Capture the cell that displays the provided text and extract its (x, y) central coordinate. 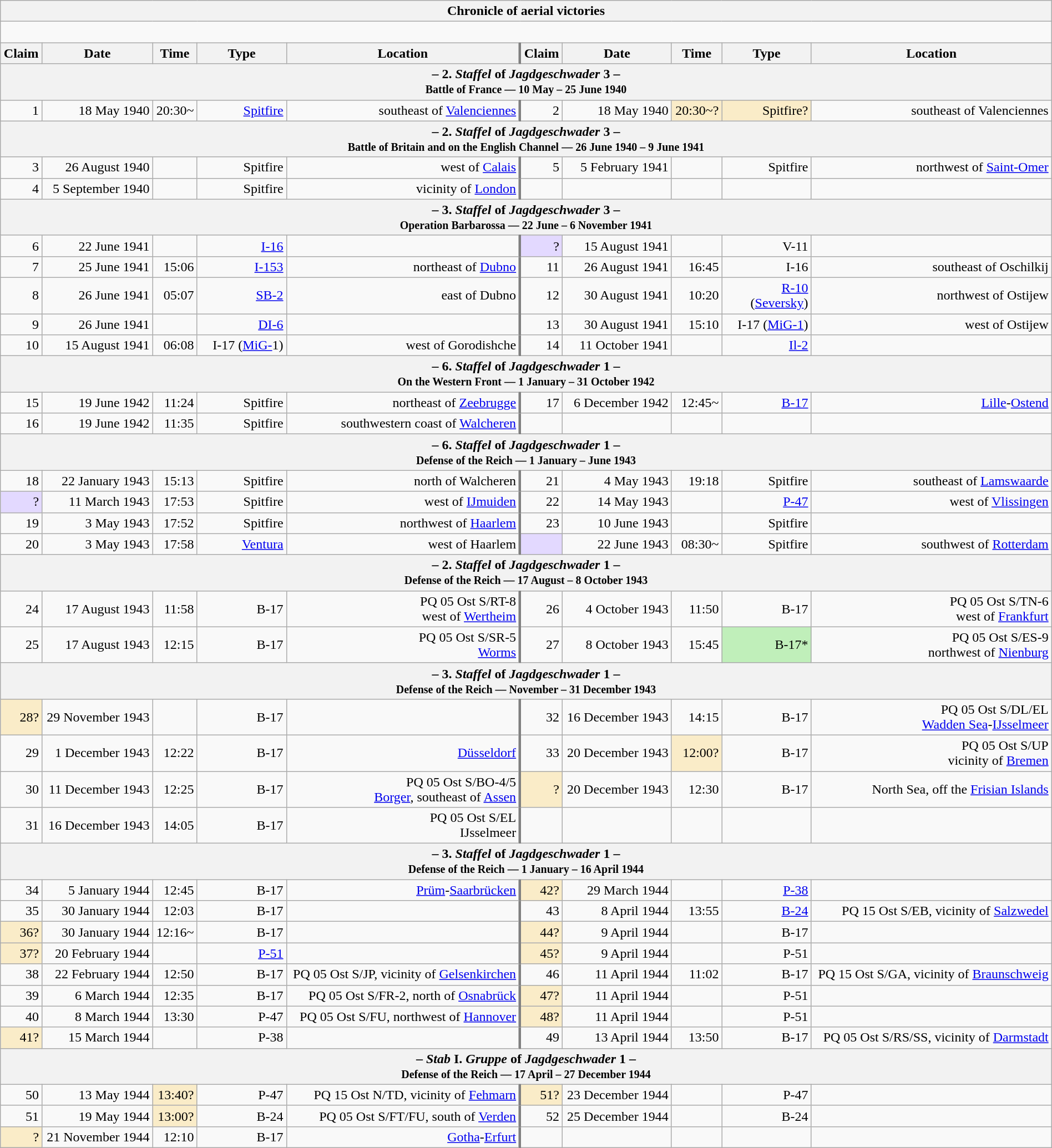
12:16~ (175, 932)
14:05 (175, 825)
Ventura (242, 544)
19 May 1944 (98, 1116)
vicinity of London (403, 189)
43 (541, 911)
– 6. Staffel of Jagdgeschwader 1 –Defense of the Reich — 1 January – June 1943 (526, 453)
5 January 1944 (98, 890)
10:20 (697, 295)
I-153 (242, 267)
12:45~ (697, 403)
7 (21, 267)
38 (21, 974)
PQ 05 Ost S/DL/ELWadden Sea-IJsselmeer (931, 717)
southwest of Rotterdam (931, 544)
west of Calais (403, 167)
47? (541, 995)
20:30~? (697, 110)
14 (541, 346)
39 (21, 995)
13 April 1944 (617, 1038)
5 (541, 167)
– 3. Staffel of Jagdgeschwader 1 –Defense of the Reich — November – 31 December 1943 (526, 681)
6 March 1944 (98, 995)
14:15 (697, 717)
17:53 (175, 502)
26 August 1941 (617, 267)
9 (21, 324)
– 3. Staffel of Jagdgeschwader 1 –Defense of the Reich — 1 January – 16 April 1944 (526, 862)
37? (21, 953)
05:07 (175, 295)
21 November 1944 (98, 1137)
45? (541, 953)
17 (541, 403)
51? (541, 1095)
11:50 (697, 609)
11:24 (175, 403)
16 (21, 424)
12 (541, 295)
12:35 (175, 995)
34 (21, 890)
11 December 1943 (98, 789)
V-11 (767, 246)
PQ 15 Ost S/EB, vicinity of Salzwedel (931, 911)
12:03 (175, 911)
– 2. Staffel of Jagdgeschwader 3 –Battle of France — 10 May – 25 June 1940 (526, 82)
B-17* (767, 644)
27 (541, 644)
10 June 1943 (617, 523)
PQ 05 Ost S/JP, vicinity of Gelsenkirchen (403, 974)
41? (21, 1038)
12:50 (175, 974)
13:30 (175, 1017)
20:30~ (175, 110)
west of Vlissingen (931, 502)
23 December 1944 (617, 1095)
15:45 (697, 644)
northwest of Ostijew (931, 295)
PQ 05 Ost S/ES-9 northwest of Nienburg (931, 644)
16:45 (697, 267)
26 (541, 609)
PQ 05 Ost S/FU, northwest of Hannover (403, 1017)
PQ 05 Ost S/RT-8west of Wertheim (403, 609)
Spitfire? (767, 110)
northwest of Saint-Omer (931, 167)
15:13 (175, 481)
2 (541, 110)
northwest of Haarlem (403, 523)
49 (541, 1038)
25 (21, 644)
13:40? (175, 1095)
1 (21, 110)
06:08 (175, 346)
33 (541, 753)
6 (21, 246)
PQ 05 Ost S/FT/FU, south of Verden (403, 1116)
PQ 05 Ost S/BO-4/5Borger, southeast of Assen (403, 789)
44? (541, 932)
southwestern coast of Walcheren (403, 424)
12:22 (175, 753)
22 June 1941 (98, 246)
4 October 1943 (617, 609)
west of Haarlem (403, 544)
4 May 1943 (617, 481)
11 October 1941 (617, 346)
13:50 (697, 1038)
8 March 1944 (98, 1017)
20 February 1944 (98, 953)
19 (21, 523)
22 June 1943 (617, 544)
51 (21, 1116)
North Sea, off the Frisian Islands (931, 789)
19:18 (697, 481)
Lille-Ostend (931, 403)
PQ 05 Ost S/ELIJsselmeer (403, 825)
5 September 1940 (98, 189)
12:10 (175, 1137)
Gotha-Erfurt (403, 1137)
15:10 (697, 324)
PQ 05 Ost S/UPvicinity of Bremen (931, 753)
18 (21, 481)
13 May 1944 (98, 1095)
Prüm-Saarbrücken (403, 890)
12:45 (175, 890)
8 October 1943 (617, 644)
PQ 05 Ost S/FR-2, north of Osnabrück (403, 995)
15 March 1944 (98, 1038)
13:00? (175, 1116)
52 (541, 1116)
31 (21, 825)
– 2. Staffel of Jagdgeschwader 3 –Battle of Britain and on the English Channel — 26 June 1940 – 9 June 1941 (526, 139)
24 (21, 609)
15 (21, 403)
15:06 (175, 267)
25 December 1944 (617, 1116)
PQ 05 Ost S/TN-6west of Frankfurt (931, 609)
6 December 1942 (617, 403)
12:25 (175, 789)
– Stab I. Gruppe of Jagdgeschwader 1 –Defense of the Reich — 17 April – 27 December 1944 (526, 1066)
north of Walcheren (403, 481)
23 (541, 523)
Düsseldorf (403, 753)
25 June 1941 (98, 267)
PQ 15 Ost S/GA, vicinity of Braunschweig (931, 974)
8 April 1944 (617, 911)
11:58 (175, 609)
west of Gorodishche (403, 346)
17:52 (175, 523)
26 August 1940 (98, 167)
50 (21, 1095)
southeast of Lamswaarde (931, 481)
PQ 05 Ost S/SR-5Worms (403, 644)
northeast of Dubno (403, 267)
5 February 1941 (617, 167)
35 (21, 911)
08:30~ (697, 544)
4 (21, 189)
east of Dubno (403, 295)
R-10 (Seversky) (767, 295)
29 (21, 753)
west of IJmuiden (403, 502)
22 January 1943 (98, 481)
22 (541, 502)
20 (21, 544)
36? (21, 932)
8 (21, 295)
10 (21, 346)
29 March 1944 (617, 890)
SB-2 (242, 295)
22 February 1944 (98, 974)
30 (21, 789)
28? (21, 717)
PQ 15 Ost N/TD, vicinity of Fehmarn (403, 1095)
northeast of Zeebrugge (403, 403)
17:58 (175, 544)
1 December 1943 (98, 753)
42? (541, 890)
PQ 05 Ost S/RS/SS, vicinity of Darmstadt (931, 1038)
11:35 (175, 424)
12:30 (697, 789)
Chronicle of aerial victories (526, 11)
40 (21, 1017)
3 (21, 167)
12:00? (697, 753)
13 (541, 324)
11 March 1943 (98, 502)
14 May 1943 (617, 502)
– 3. Staffel of Jagdgeschwader 3 –Operation Barbarossa — 22 June – 6 November 1941 (526, 217)
13:55 (697, 911)
11 (541, 267)
Il-2 (767, 346)
west of Ostijew (931, 324)
21 (541, 481)
DI-6 (242, 324)
29 November 1943 (98, 717)
32 (541, 717)
– 6. Staffel of Jagdgeschwader 1 –On the Western Front — 1 January – 31 October 1942 (526, 374)
12:15 (175, 644)
11:02 (697, 974)
– 2. Staffel of Jagdgeschwader 1 –Defense of the Reich — 17 August – 8 October 1943 (526, 572)
48? (541, 1017)
46 (541, 974)
southeast of Oschilkij (931, 267)
